Return (x, y) of the center of cell containing provided text 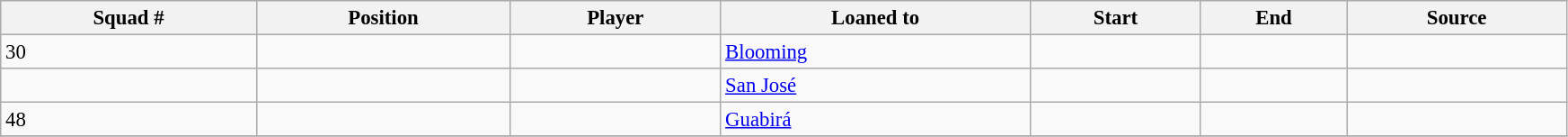
30 (129, 52)
San José (875, 86)
Blooming (875, 52)
48 (129, 120)
Player (616, 18)
Squad # (129, 18)
Position (383, 18)
Source (1457, 18)
Guabirá (875, 120)
End (1273, 18)
Start (1115, 18)
Loaned to (875, 18)
